Scan for the cell matching the given text and deliver its (x, y) coordinate at center. 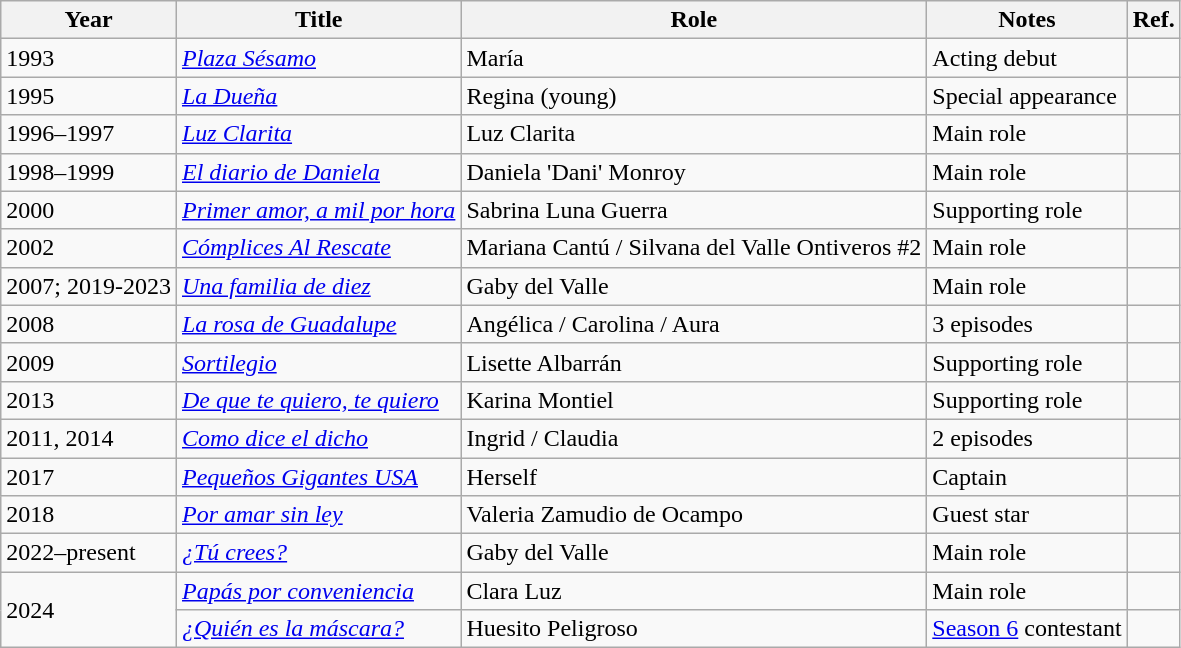
2017 (89, 477)
Title (318, 20)
2011, 2014 (89, 438)
Primer amor, a mil por hora (318, 210)
La rosa de Guadalupe (318, 324)
Una familia de diez (318, 286)
Lisette Albarrán (694, 362)
2000 (89, 210)
2013 (89, 400)
Mariana Cantú / Silvana del Valle Ontiveros #2 (694, 248)
2002 (89, 248)
El diario de Daniela (318, 172)
Notes (1027, 20)
Herself (694, 477)
Como dice el dicho (318, 438)
Ingrid / Claudia (694, 438)
Special appearance (1027, 96)
María (694, 58)
Cómplices Al Rescate (318, 248)
2 episodes (1027, 438)
Angélica / Carolina / Aura (694, 324)
Papás por conveniencia (318, 591)
Sortilegio (318, 362)
2018 (89, 515)
1996–1997 (89, 134)
Karina Montiel (694, 400)
Por amar sin ley (318, 515)
Ref. (1154, 20)
2009 (89, 362)
¿Tú crees? (318, 553)
De que te quiero, te quiero (318, 400)
2022–present (89, 553)
Season 6 contestant (1027, 629)
Clara Luz (694, 591)
Sabrina Luna Guerra (694, 210)
1998–1999 (89, 172)
3 episodes (1027, 324)
Daniela 'Dani' Monroy (694, 172)
Regina (young) (694, 96)
1995 (89, 96)
Huesito Peligroso (694, 629)
2008 (89, 324)
Pequeños Gigantes USA (318, 477)
Year (89, 20)
Valeria Zamudio de Ocampo (694, 515)
Plaza Sésamo (318, 58)
Role (694, 20)
La Dueña (318, 96)
1993 (89, 58)
Guest star (1027, 515)
¿Quién es la máscara? (318, 629)
Acting debut (1027, 58)
2024 (89, 610)
2007; 2019-2023 (89, 286)
Captain (1027, 477)
